Extract the (X, Y) coordinate from the center of the cell holding the provided text.  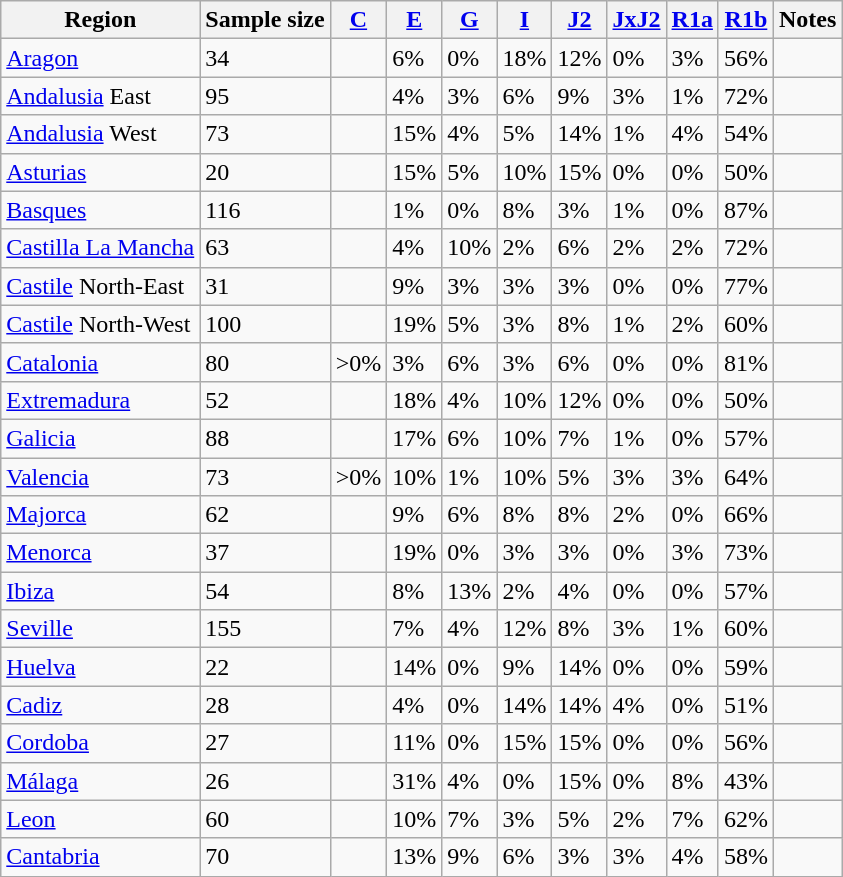
Sample size (265, 20)
88 (265, 438)
G (470, 20)
Castile North-West (100, 324)
Notes (807, 20)
Extremadura (100, 400)
27 (265, 743)
155 (265, 629)
87% (746, 210)
Málaga (100, 781)
26 (265, 781)
37 (265, 553)
Seville (100, 629)
28 (265, 705)
Huelva (100, 667)
34 (265, 58)
60 (265, 819)
116 (265, 210)
Cordoba (100, 743)
J2 (580, 20)
100 (265, 324)
Galicia (100, 438)
E (414, 20)
C (358, 20)
17% (414, 438)
I (524, 20)
Andalusia West (100, 134)
Menorca (100, 553)
73% (746, 553)
77% (746, 286)
Andalusia East (100, 96)
66% (746, 515)
Castilla La Mancha (100, 248)
59% (746, 667)
43% (746, 781)
54% (746, 134)
Majorca (100, 515)
58% (746, 857)
51% (746, 705)
54 (265, 591)
Catalonia (100, 362)
22 (265, 667)
Cadiz (100, 705)
R1a (692, 20)
81% (746, 362)
63 (265, 248)
11% (414, 743)
31% (414, 781)
62 (265, 515)
70 (265, 857)
Region (100, 20)
95 (265, 96)
Aragon (100, 58)
Basques (100, 210)
Asturias (100, 172)
31 (265, 286)
Cantabria (100, 857)
62% (746, 819)
52 (265, 400)
Ibiza (100, 591)
Leon (100, 819)
80 (265, 362)
R1b (746, 20)
JxJ2 (636, 20)
20 (265, 172)
Valencia (100, 477)
64% (746, 477)
Castile North-East (100, 286)
